Locate the cell with the specified text and output its (X, Y) center coordinate. 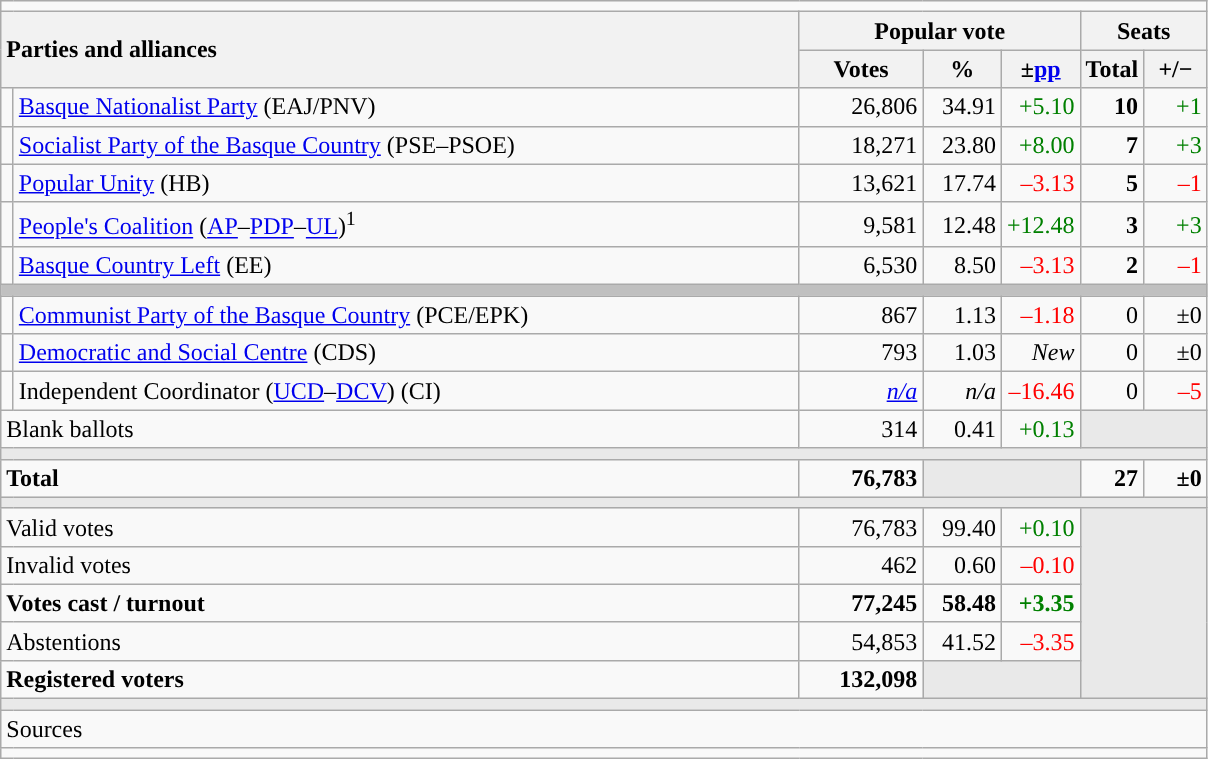
Popular Unity (HB) (406, 183)
Votes cast / turnout (400, 603)
Blank ballots (400, 429)
54,853 (861, 641)
+3.35 (1040, 603)
Basque Nationalist Party (EAJ/PNV) (406, 107)
7 (1112, 145)
6,530 (861, 266)
12.48 (962, 224)
23.80 (962, 145)
41.52 (962, 641)
867 (861, 315)
–16.46 (1040, 391)
18,271 (861, 145)
Independent Coordinator (UCD–DCV) (CI) (406, 391)
Votes (861, 69)
58.48 (962, 603)
Parties and alliances (400, 50)
–3.35 (1040, 641)
13,621 (861, 183)
17.74 (962, 183)
People's Coalition (AP–PDP–UL)1 (406, 224)
Popular vote (940, 31)
1.03 (962, 353)
Democratic and Social Centre (CDS) (406, 353)
–5 (1176, 391)
5 (1112, 183)
0.60 (962, 565)
Communist Party of the Basque Country (PCE/EPK) (406, 315)
Sources (604, 729)
+1 (1176, 107)
99.40 (962, 527)
+8.00 (1040, 145)
+5.10 (1040, 107)
Registered voters (400, 679)
10 (1112, 107)
26,806 (861, 107)
+/− (1176, 69)
Invalid votes (400, 565)
Valid votes (400, 527)
132,098 (861, 679)
Abstentions (400, 641)
27 (1112, 478)
Seats (1144, 31)
Socialist Party of the Basque Country (PSE–PSOE) (406, 145)
8.50 (962, 266)
462 (861, 565)
1.13 (962, 315)
793 (861, 353)
77,245 (861, 603)
+12.48 (1040, 224)
+0.13 (1040, 429)
2 (1112, 266)
Basque Country Left (EE) (406, 266)
0.41 (962, 429)
–0.10 (1040, 565)
34.91 (962, 107)
3 (1112, 224)
+0.10 (1040, 527)
314 (861, 429)
New (1040, 353)
–1.18 (1040, 315)
% (962, 69)
±pp (1040, 69)
9,581 (861, 224)
